Search for the cell housing the specified text and yield its [X, Y] center coordinate. 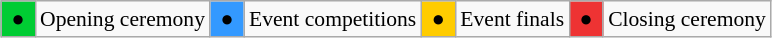
Opening ceremony [122, 19]
Event competitions [332, 19]
Closing ceremony [687, 19]
Event finals [512, 19]
